Provide the [x, y] coordinate of the cell's center where the given text is located.  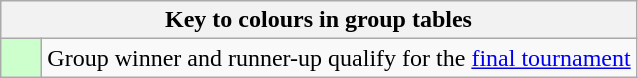
Group winner and runner-up qualify for the final tournament [339, 58]
Key to colours in group tables [318, 20]
